Return (X, Y) of the center of cell containing provided text 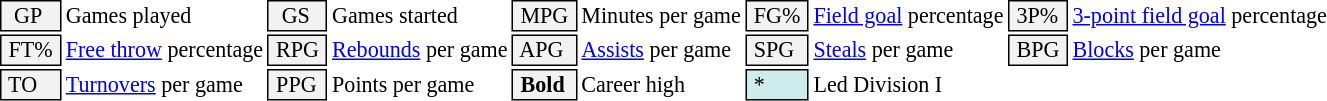
* (777, 85)
Minutes per game (661, 16)
BPG (1038, 50)
3P% (1038, 16)
Rebounds per game (420, 50)
PPG (298, 85)
Points per game (420, 85)
Career high (661, 85)
Led Division I (908, 85)
TO (30, 85)
FT% (30, 50)
Turnovers per game (164, 85)
Games played (164, 16)
Field goal percentage (908, 16)
Bold (544, 85)
Steals per game (908, 50)
GS (298, 16)
GP (30, 16)
APG (544, 50)
Assists per game (661, 50)
Free throw percentage (164, 50)
MPG (544, 16)
RPG (298, 50)
FG% (777, 16)
SPG (777, 50)
Games started (420, 16)
